Locate the cell with the specified text and output its (X, Y) center coordinate. 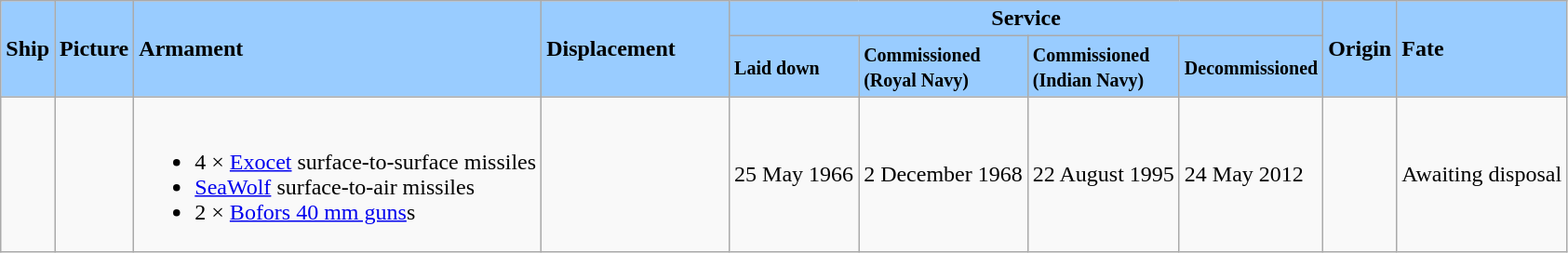
Service (1026, 19)
Displacement (636, 48)
Ship (28, 48)
Commissioned(Royal Navy) (944, 67)
Commissioned(Indian Navy) (1104, 67)
Picture (95, 48)
Fate (1481, 48)
Decommissioned (1251, 67)
22 August 1995 (1104, 175)
Laid down (795, 67)
2 December 1968 (944, 175)
Armament (338, 48)
Awaiting disposal (1481, 175)
24 May 2012 (1251, 175)
4 × Exocet surface-to-surface missilesSeaWolf surface-to-air missiles2 × Bofors 40 mm gunss (338, 175)
25 May 1966 (795, 175)
Origin (1360, 48)
